Locate the cell with the specified text and output its (x, y) center coordinate. 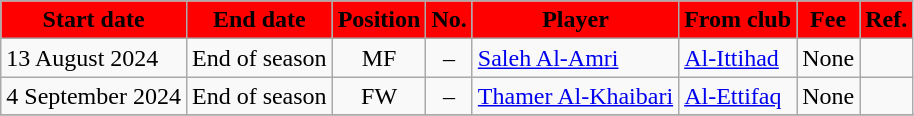
MF (379, 58)
Thamer Al-Khaibari (575, 96)
Al-Ittihad (738, 58)
Position (379, 20)
Ref. (886, 20)
End date (259, 20)
Start date (94, 20)
4 September 2024 (94, 96)
Al-Ettifaq (738, 96)
No. (449, 20)
FW (379, 96)
Fee (828, 20)
13 August 2024 (94, 58)
From club (738, 20)
Saleh Al-Amri (575, 58)
Player (575, 20)
